Return the [X, Y] coordinate for the center point of the cell that contains the specified text.  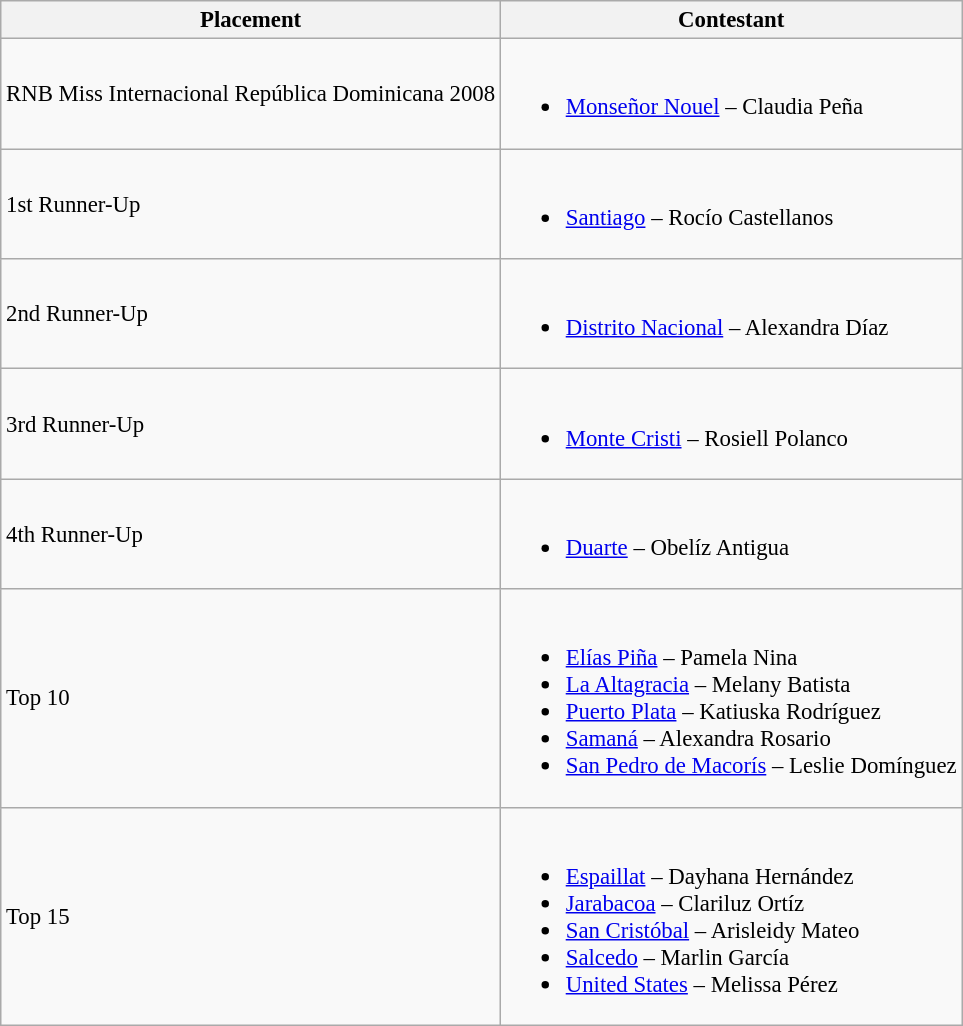
Duarte – Obelíz Antigua [731, 534]
4th Runner-Up [251, 534]
Top 10 [251, 698]
2nd Runner-Up [251, 314]
Contestant [731, 20]
Monte Cristi – Rosiell Polanco [731, 424]
Distrito Nacional – Alexandra Díaz [731, 314]
Top 15 [251, 916]
Monseñor Nouel – Claudia Peña [731, 94]
3rd Runner-Up [251, 424]
RNB Miss Internacional República Dominicana 2008 [251, 94]
Placement [251, 20]
Espaillat – Dayhana HernándezJarabacoa – Clariluz OrtízSan Cristóbal – Arisleidy MateoSalcedo – Marlin GarcíaUnited States – Melissa Pérez [731, 916]
Santiago – Rocío Castellanos [731, 204]
1st Runner-Up [251, 204]
